Output the (x, y) coordinate of the center of the cell containing the given text.  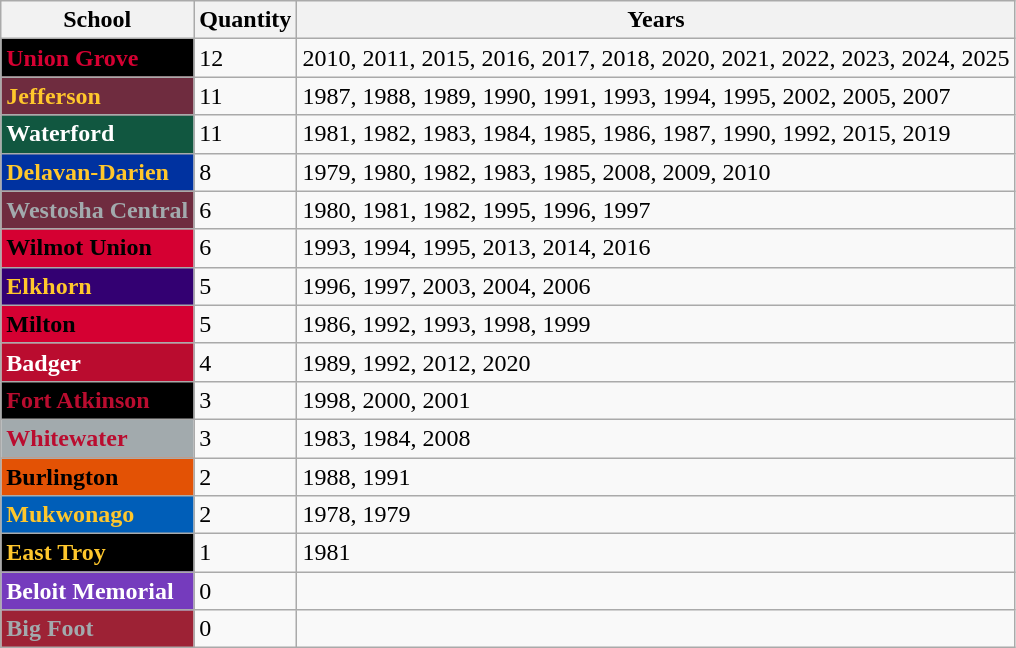
Quantity (246, 20)
1983, 1984, 2008 (656, 438)
1986, 1992, 1993, 1998, 1999 (656, 324)
1987, 1988, 1989, 1990, 1991, 1993, 1994, 1995, 2002, 2005, 2007 (656, 96)
1981, 1982, 1983, 1984, 1985, 1986, 1987, 1990, 1992, 2015, 2019 (656, 134)
12 (246, 58)
School (98, 20)
1993, 1994, 1995, 2013, 2014, 2016 (656, 248)
1989, 1992, 2012, 2020 (656, 362)
Delavan-Darien (98, 172)
Mukwonago (98, 515)
Union Grove (98, 58)
1981 (656, 553)
Elkhorn (98, 286)
2010, 2011, 2015, 2016, 2017, 2018, 2020, 2021, 2022, 2023, 2024, 2025 (656, 58)
1980, 1981, 1982, 1995, 1996, 1997 (656, 210)
Whitewater (98, 438)
Wilmot Union (98, 248)
1988, 1991 (656, 477)
Westosha Central (98, 210)
Big Foot (98, 629)
1 (246, 553)
1996, 1997, 2003, 2004, 2006 (656, 286)
Years (656, 20)
Badger (98, 362)
Milton (98, 324)
8 (246, 172)
4 (246, 362)
Jefferson (98, 96)
1978, 1979 (656, 515)
Fort Atkinson (98, 400)
1998, 2000, 2001 (656, 400)
East Troy (98, 553)
Burlington (98, 477)
Waterford (98, 134)
Beloit Memorial (98, 591)
1979, 1980, 1982, 1983, 1985, 2008, 2009, 2010 (656, 172)
